Extract the (x, y) coordinate from the center of the cell holding the provided text.  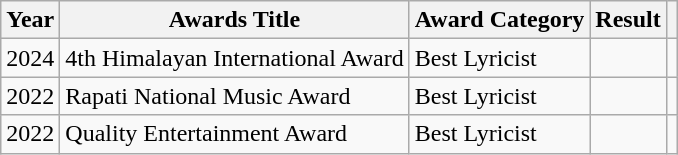
2024 (30, 58)
Year (30, 20)
Award Category (500, 20)
Result (628, 20)
4th Himalayan International Award (234, 58)
Rapati National Music Award (234, 96)
Quality Entertainment Award (234, 134)
Awards Title (234, 20)
